Search for the cell housing the specified text and yield its [X, Y] center coordinate. 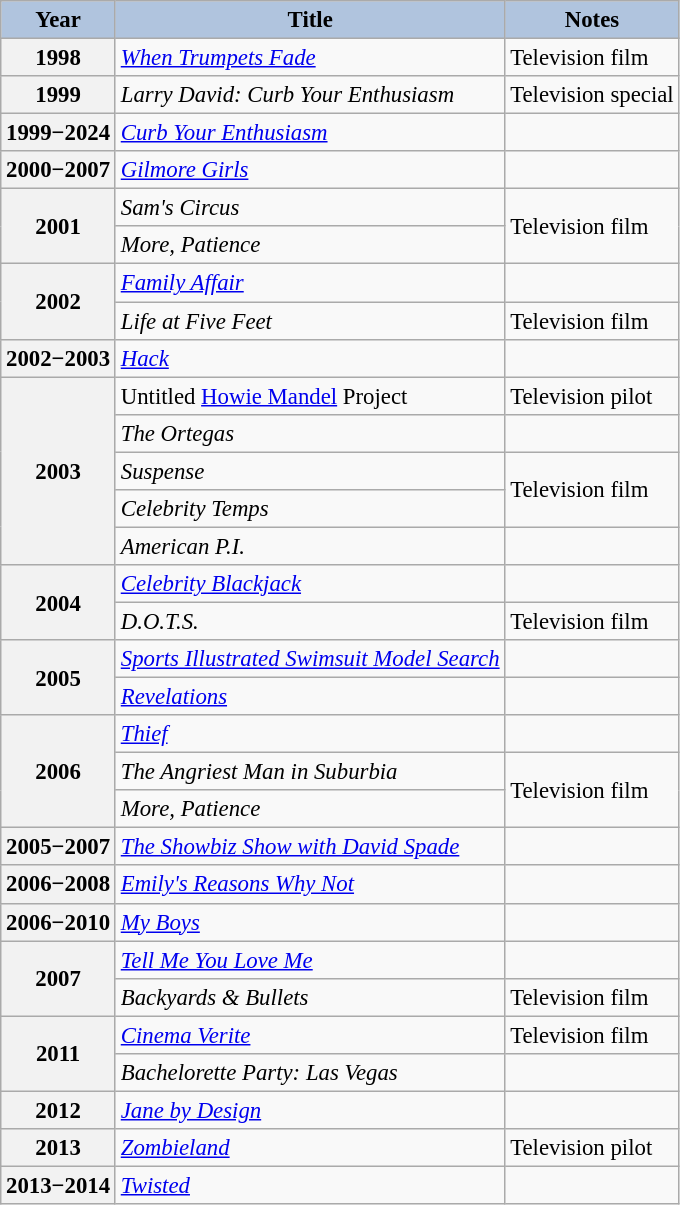
Tell Me You Love Me [310, 960]
The Angriest Man in Suburbia [310, 772]
2012 [58, 1110]
1999 [58, 95]
Zombieland [310, 1148]
2000−2007 [58, 170]
2006−2010 [58, 922]
Family Affair [310, 283]
1998 [58, 58]
2005 [58, 678]
Jane by Design [310, 1110]
Thief [310, 734]
Television special [592, 95]
Larry David: Curb Your Enthusiasm [310, 95]
1999−2024 [58, 133]
2006−2008 [58, 885]
2013 [58, 1148]
2003 [58, 471]
Celebrity Blackjack [310, 584]
2001 [58, 226]
2011 [58, 1054]
The Ortegas [310, 433]
2004 [58, 602]
Year [58, 20]
Emily's Reasons Why Not [310, 885]
2007 [58, 978]
Revelations [310, 697]
2002−2003 [58, 358]
Curb Your Enthusiasm [310, 133]
2002 [58, 302]
Cinema Verite [310, 1035]
Life at Five Feet [310, 321]
Sports Illustrated Swimsuit Model Search [310, 659]
Gilmore Girls [310, 170]
Title [310, 20]
Untitled Howie Mandel Project [310, 396]
Sam's Circus [310, 208]
D.O.T.S. [310, 621]
American P.I. [310, 546]
Celebrity Temps [310, 509]
The Showbiz Show with David Spade [310, 847]
When Trumpets Fade [310, 58]
Hack [310, 358]
2013−2014 [58, 1185]
Twisted [310, 1185]
2005−2007 [58, 847]
Notes [592, 20]
Backyards & Bullets [310, 997]
Suspense [310, 471]
2006 [58, 772]
My Boys [310, 922]
Bachelorette Party: Las Vegas [310, 1073]
